For the text-containing cell, return its midpoint in (X, Y) coordinate format. 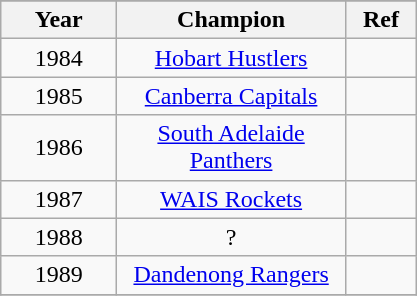
Hobart Hustlers (232, 58)
1988 (59, 237)
Champion (232, 20)
Dandenong Rangers (232, 275)
1985 (59, 96)
Year (59, 20)
1987 (59, 199)
Canberra Capitals (232, 96)
1984 (59, 58)
1986 (59, 148)
? (232, 237)
Ref (380, 20)
1989 (59, 275)
South Adelaide Panthers (232, 148)
WAIS Rockets (232, 199)
